From the cell containing the given text, extract its center point as [x, y] coordinate. 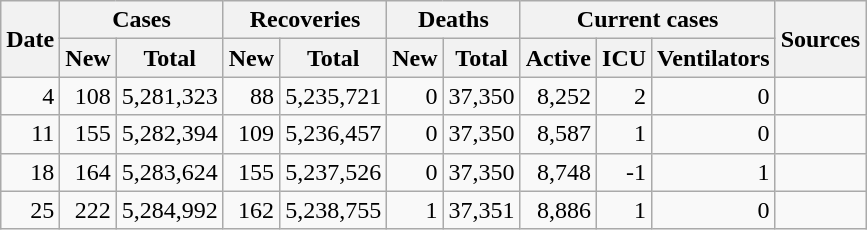
8,587 [558, 134]
ICU [624, 58]
5,237,526 [334, 172]
25 [30, 210]
37,351 [482, 210]
Cases [142, 20]
108 [88, 96]
5,283,624 [170, 172]
Sources [820, 39]
Deaths [454, 20]
18 [30, 172]
5,282,394 [170, 134]
-1 [624, 172]
Recoveries [304, 20]
8,252 [558, 96]
5,236,457 [334, 134]
2 [624, 96]
222 [88, 210]
88 [251, 96]
11 [30, 134]
Current cases [648, 20]
8,748 [558, 172]
Date [30, 39]
164 [88, 172]
5,235,721 [334, 96]
8,886 [558, 210]
5,281,323 [170, 96]
Active [558, 58]
Ventilators [714, 58]
4 [30, 96]
162 [251, 210]
5,238,755 [334, 210]
5,284,992 [170, 210]
109 [251, 134]
